Return the [X, Y] coordinate for the center point of the cell that contains the specified text.  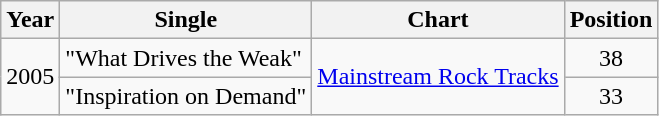
Chart [438, 20]
38 [611, 58]
33 [611, 96]
"What Drives the Weak" [186, 58]
Year [30, 20]
2005 [30, 77]
Single [186, 20]
"Inspiration on Demand" [186, 96]
Mainstream Rock Tracks [438, 77]
Position [611, 20]
